For the text-containing cell, return its midpoint in [X, Y] coordinate format. 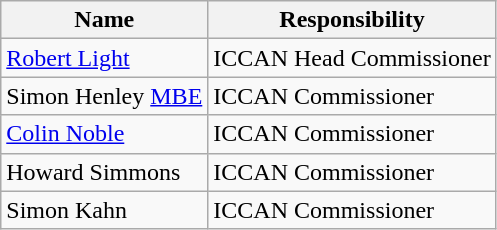
Name [104, 20]
Colin Noble [104, 134]
Howard Simmons [104, 172]
Robert Light [104, 58]
ICCAN Head Commissioner [352, 58]
Simon Kahn [104, 210]
Simon Henley MBE [104, 96]
Responsibility [352, 20]
